Provide the [x, y] coordinate of the cell's center where the given text is located.  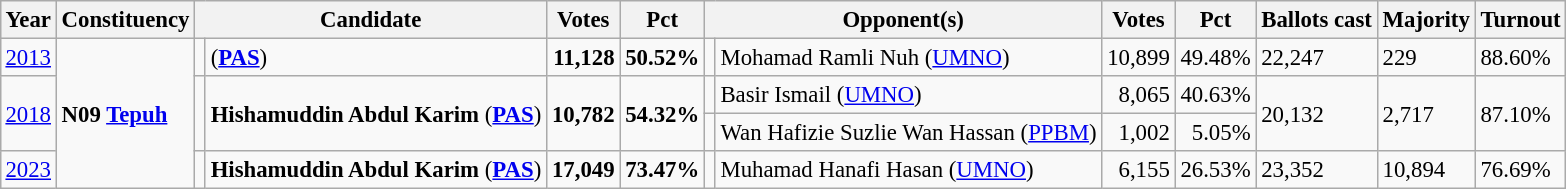
N09 Tepuh [125, 113]
49.48% [1216, 57]
76.69% [1520, 170]
8,065 [1138, 95]
5.05% [1216, 133]
26.53% [1216, 170]
23,352 [1316, 170]
Year [28, 20]
Constituency [125, 20]
2023 [28, 170]
10,899 [1138, 57]
88.60% [1520, 57]
Turnout [1520, 20]
2,717 [1426, 114]
Wan Hafizie Suzlie Wan Hassan (PPBM) [908, 133]
54.32% [662, 114]
Basir Ismail (UMNO) [908, 95]
Majority [1426, 20]
17,049 [584, 170]
Opponent(s) [902, 20]
229 [1426, 57]
(PAS) [376, 57]
Mohamad Ramli Nuh (UMNO) [908, 57]
20,132 [1316, 114]
Muhamad Hanafi Hasan (UMNO) [908, 170]
1,002 [1138, 133]
10,894 [1426, 170]
2013 [28, 57]
11,128 [584, 57]
2018 [28, 114]
73.47% [662, 170]
Ballots cast [1316, 20]
22,247 [1316, 57]
50.52% [662, 57]
6,155 [1138, 170]
10,782 [584, 114]
40.63% [1216, 95]
87.10% [1520, 114]
Candidate [371, 20]
